Extract the [x, y] coordinate from the center of the cell holding the provided text.  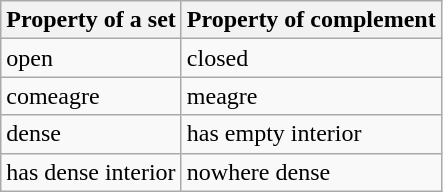
meagre [311, 96]
Property of a set [92, 20]
Property of complement [311, 20]
dense [92, 134]
has empty interior [311, 134]
closed [311, 58]
open [92, 58]
has dense interior [92, 172]
comeagre [92, 96]
nowhere dense [311, 172]
